Search for the cell housing the specified text and yield its [X, Y] center coordinate. 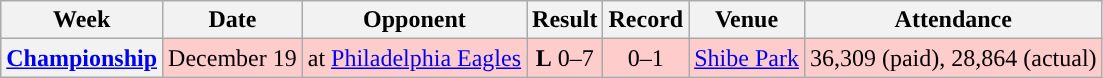
Record [646, 20]
Opponent [414, 20]
Championship [82, 58]
0–1 [646, 58]
Venue [747, 20]
Result [565, 20]
Attendance [953, 20]
Date [233, 20]
Week [82, 20]
L 0–7 [565, 58]
Shibe Park [747, 58]
at Philadelphia Eagles [414, 58]
December 19 [233, 58]
36,309 (paid), 28,864 (actual) [953, 58]
